Pinpoint the cell where the given text exists, returning its (x, y) midpoint coordinate. 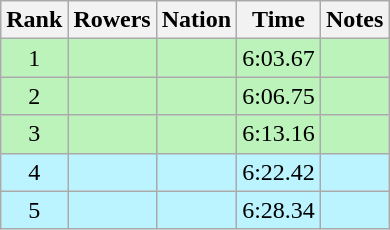
6:03.67 (279, 58)
6:28.34 (279, 210)
Rank (34, 20)
3 (34, 134)
6:22.42 (279, 172)
Nation (196, 20)
Notes (354, 20)
1 (34, 58)
Rowers (112, 20)
Time (279, 20)
4 (34, 172)
5 (34, 210)
6:13.16 (279, 134)
6:06.75 (279, 96)
2 (34, 96)
